Search for the cell housing the specified text and yield its (x, y) center coordinate. 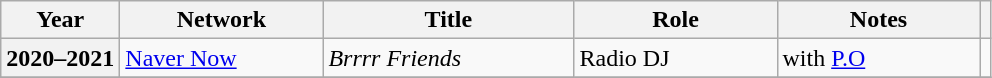
2020–2021 (60, 58)
Brrrr Friends (448, 58)
Network (222, 20)
Role (676, 20)
Naver Now (222, 58)
Title (448, 20)
Year (60, 20)
Notes (878, 20)
with P.O (878, 58)
Radio DJ (676, 58)
